Detect which cell encompasses the target text, then output its [X, Y] center coordinate. 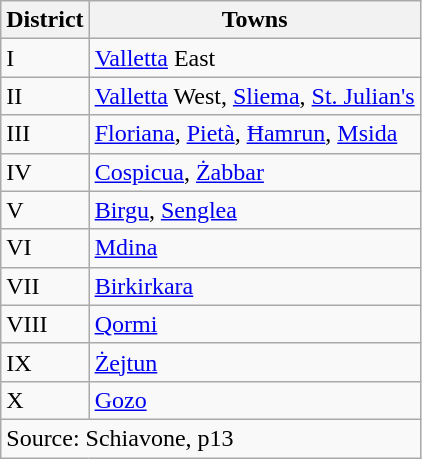
Birgu, Senglea [254, 210]
VII [45, 286]
VIII [45, 324]
III [45, 134]
II [45, 96]
Birkirkara [254, 286]
IX [45, 362]
IV [45, 172]
Towns [254, 20]
Żejtun [254, 362]
Qormi [254, 324]
Valletta West, Sliema, St. Julian's [254, 96]
Valletta East [254, 58]
District [45, 20]
Gozo [254, 400]
Floriana, Pietà, Ħamrun, Msida [254, 134]
Source: Schiavone, p13 [210, 438]
Mdina [254, 248]
X [45, 400]
VI [45, 248]
V [45, 210]
I [45, 58]
Cospicua, Żabbar [254, 172]
